Locate the cell with the specified text and output its [X, Y] center coordinate. 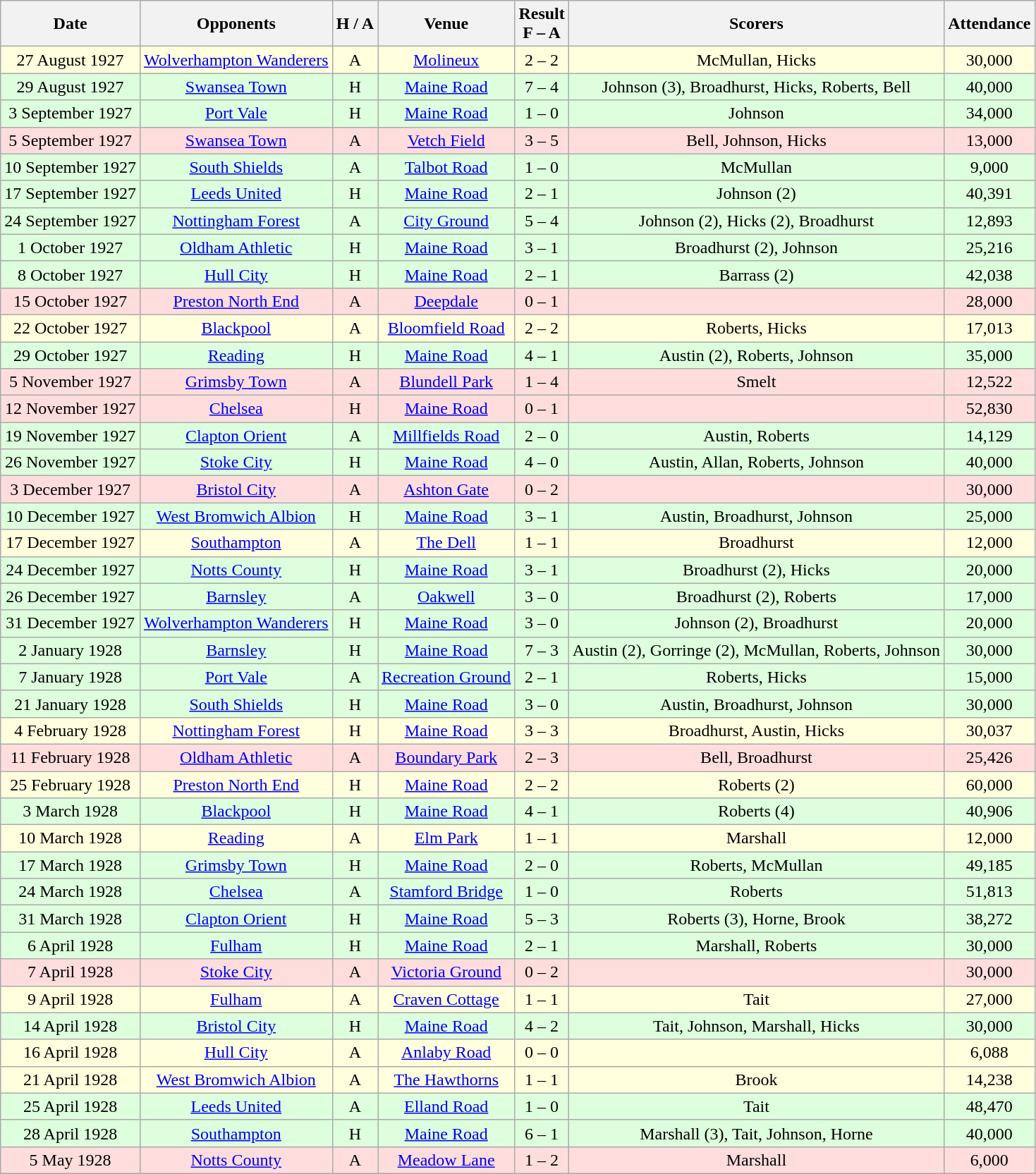
Marshall (3), Tait, Johnson, Horne [756, 1133]
26 November 1927 [71, 463]
6 April 1928 [71, 946]
51,813 [989, 892]
Craven Cottage [446, 999]
48,470 [989, 1106]
Anlaby Road [446, 1053]
Elm Park [446, 838]
5 – 4 [542, 221]
McMullan, Hicks [756, 60]
Bell, Johnson, Hicks [756, 140]
28 April 1928 [71, 1133]
H / A [355, 24]
Roberts (2) [756, 785]
Recreation Ground [446, 677]
Bloomfield Road [446, 328]
10 December 1927 [71, 516]
3 – 3 [542, 730]
3 March 1928 [71, 812]
5 May 1928 [71, 1160]
31 March 1928 [71, 919]
30,037 [989, 730]
22 October 1927 [71, 328]
24 December 1927 [71, 570]
Deepdale [446, 301]
Broadhurst [756, 543]
7 April 1928 [71, 972]
12,893 [989, 221]
Austin (2), Roberts, Johnson [756, 355]
40,906 [989, 812]
27,000 [989, 999]
35,000 [989, 355]
Austin, Allan, Roberts, Johnson [756, 463]
6,000 [989, 1160]
Barrass (2) [756, 274]
Elland Road [446, 1106]
Broadhurst (2), Hicks [756, 570]
9 April 1928 [71, 999]
5 September 1927 [71, 140]
Smelt [756, 382]
4 – 2 [542, 1026]
2 January 1928 [71, 650]
21 January 1928 [71, 704]
Broadhurst (2), Johnson [756, 247]
Johnson (2), Hicks (2), Broadhurst [756, 221]
52,830 [989, 409]
12,522 [989, 382]
7 January 1928 [71, 677]
3 September 1927 [71, 114]
34,000 [989, 114]
0 – 0 [542, 1053]
7 – 4 [542, 87]
31 December 1927 [71, 623]
40,391 [989, 194]
28,000 [989, 301]
Scorers [756, 24]
Broadhurst, Austin, Hicks [756, 730]
ResultF – A [542, 24]
10 September 1927 [71, 167]
Victoria Ground [446, 972]
Austin, Roberts [756, 436]
McMullan [756, 167]
25 February 1928 [71, 785]
Venue [446, 24]
Bell, Broadhurst [756, 757]
16 April 1928 [71, 1053]
The Hawthorns [446, 1080]
3 December 1927 [71, 489]
29 August 1927 [71, 87]
8 October 1927 [71, 274]
25,216 [989, 247]
4 – 0 [542, 463]
City Ground [446, 221]
1 – 4 [542, 382]
Johnson [756, 114]
Roberts [756, 892]
9,000 [989, 167]
14,238 [989, 1080]
Marshall, Roberts [756, 946]
The Dell [446, 543]
17 March 1928 [71, 865]
Roberts (4) [756, 812]
Stamford Bridge [446, 892]
11 February 1928 [71, 757]
Austin (2), Gorringe (2), McMullan, Roberts, Johnson [756, 650]
Molineux [446, 60]
Roberts, McMullan [756, 865]
60,000 [989, 785]
5 November 1927 [71, 382]
Boundary Park [446, 757]
4 February 1928 [71, 730]
5 – 3 [542, 919]
Johnson (3), Broadhurst, Hicks, Roberts, Bell [756, 87]
24 September 1927 [71, 221]
12 November 1927 [71, 409]
Johnson (2), Broadhurst [756, 623]
14 April 1928 [71, 1026]
25,000 [989, 516]
19 November 1927 [71, 436]
49,185 [989, 865]
42,038 [989, 274]
25 April 1928 [71, 1106]
Ashton Gate [446, 489]
6 – 1 [542, 1133]
38,272 [989, 919]
15 October 1927 [71, 301]
27 August 1927 [71, 60]
1 – 2 [542, 1160]
Brook [756, 1080]
Attendance [989, 24]
2 – 3 [542, 757]
26 December 1927 [71, 597]
17,013 [989, 328]
13,000 [989, 140]
7 – 3 [542, 650]
17 September 1927 [71, 194]
Vetch Field [446, 140]
Oakwell [446, 597]
21 April 1928 [71, 1080]
Meadow Lane [446, 1160]
Johnson (2) [756, 194]
Date [71, 24]
10 March 1928 [71, 838]
6,088 [989, 1053]
17,000 [989, 597]
25,426 [989, 757]
1 October 1927 [71, 247]
Opponents [236, 24]
Blundell Park [446, 382]
29 October 1927 [71, 355]
14,129 [989, 436]
15,000 [989, 677]
Broadhurst (2), Roberts [756, 597]
Tait, Johnson, Marshall, Hicks [756, 1026]
Roberts (3), Horne, Brook [756, 919]
3 – 5 [542, 140]
Talbot Road [446, 167]
24 March 1928 [71, 892]
Millfields Road [446, 436]
17 December 1927 [71, 543]
